Locate the cell with the specified text and output its (X, Y) center coordinate. 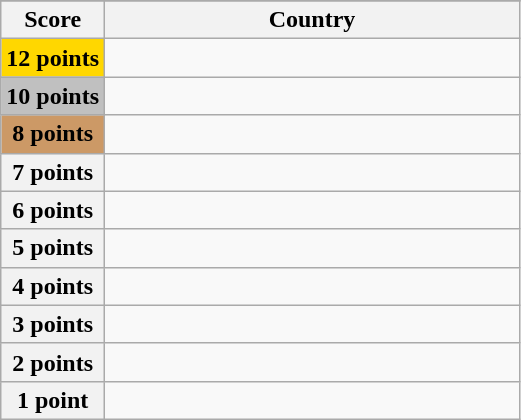
2 points (53, 362)
1 point (53, 400)
10 points (53, 96)
6 points (53, 210)
Country (312, 20)
7 points (53, 172)
5 points (53, 248)
3 points (53, 324)
Score (53, 20)
12 points (53, 58)
4 points (53, 286)
8 points (53, 134)
